Return (X, Y) of the center of cell containing provided text 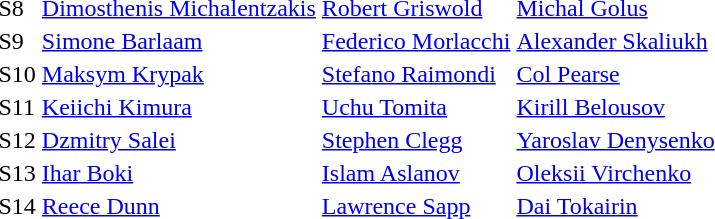
Simone Barlaam (178, 41)
Stefano Raimondi (416, 74)
Keiichi Kimura (178, 107)
Islam Aslanov (416, 173)
Uchu Tomita (416, 107)
Dzmitry Salei (178, 140)
Stephen Clegg (416, 140)
Ihar Boki (178, 173)
Maksym Krypak (178, 74)
Federico Morlacchi (416, 41)
